From the cell containing the given text, extract its center point as [X, Y] coordinate. 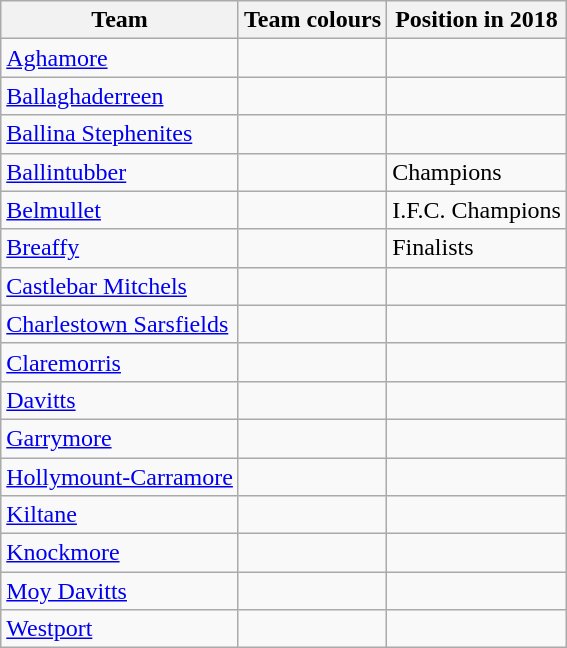
Knockmore [120, 553]
I.F.C. Champions [477, 210]
Castlebar Mitchels [120, 286]
Belmullet [120, 210]
Westport [120, 629]
Breaffy [120, 248]
Hollymount-Carramore [120, 477]
Aghamore [120, 58]
Moy Davitts [120, 591]
Davitts [120, 400]
Garrymore [120, 438]
Kiltane [120, 515]
Charlestown Sarsfields [120, 324]
Claremorris [120, 362]
Champions [477, 172]
Ballintubber [120, 172]
Ballina Stephenites [120, 134]
Team [120, 20]
Ballaghaderreen [120, 96]
Team colours [312, 20]
Position in 2018 [477, 20]
Finalists [477, 248]
